Pinpoint the cell where the given text exists, returning its [X, Y] midpoint coordinate. 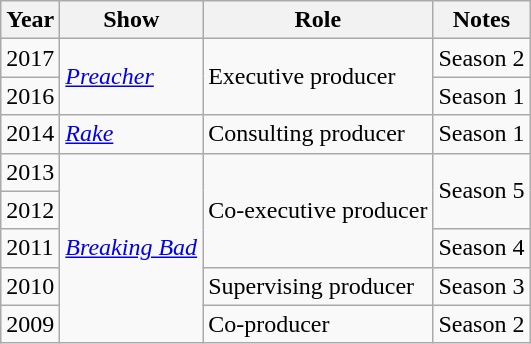
Show [132, 20]
Rake [132, 134]
2013 [30, 172]
Breaking Bad [132, 248]
Season 3 [482, 286]
Season 4 [482, 248]
Role [318, 20]
Consulting producer [318, 134]
Co-executive producer [318, 210]
Year [30, 20]
2009 [30, 324]
Notes [482, 20]
Preacher [132, 77]
2012 [30, 210]
2011 [30, 248]
Co-producer [318, 324]
2016 [30, 96]
Executive producer [318, 77]
2017 [30, 58]
Season 5 [482, 191]
2014 [30, 134]
Supervising producer [318, 286]
2010 [30, 286]
